Find where the given text appears and provide that cell's center as (X, Y) coordinate. 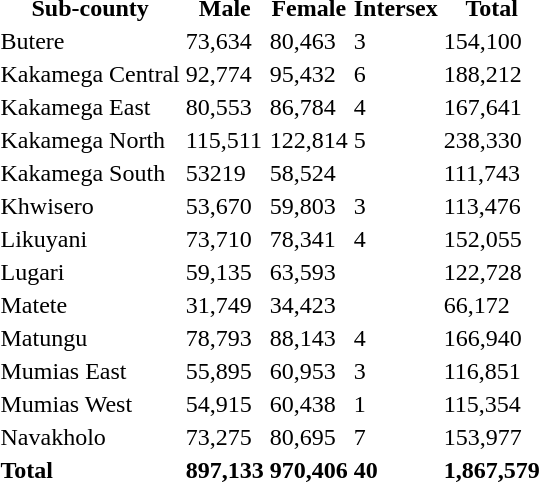
53,670 (224, 206)
78,793 (224, 338)
80,695 (308, 437)
92,774 (224, 74)
54,915 (224, 404)
122,814 (308, 140)
7 (396, 437)
80,553 (224, 107)
5 (396, 140)
1 (396, 404)
73,634 (224, 41)
55,895 (224, 371)
60,953 (308, 371)
86,784 (308, 107)
59,135 (224, 272)
58,524 (308, 173)
59,803 (308, 206)
80,463 (308, 41)
73,275 (224, 437)
95,432 (308, 74)
88,143 (308, 338)
78,341 (308, 239)
31,749 (224, 305)
34,423 (308, 305)
6 (396, 74)
60,438 (308, 404)
73,710 (224, 239)
53219 (224, 173)
63,593 (308, 272)
115,511 (224, 140)
